Search for the cell housing the specified text and yield its [x, y] center coordinate. 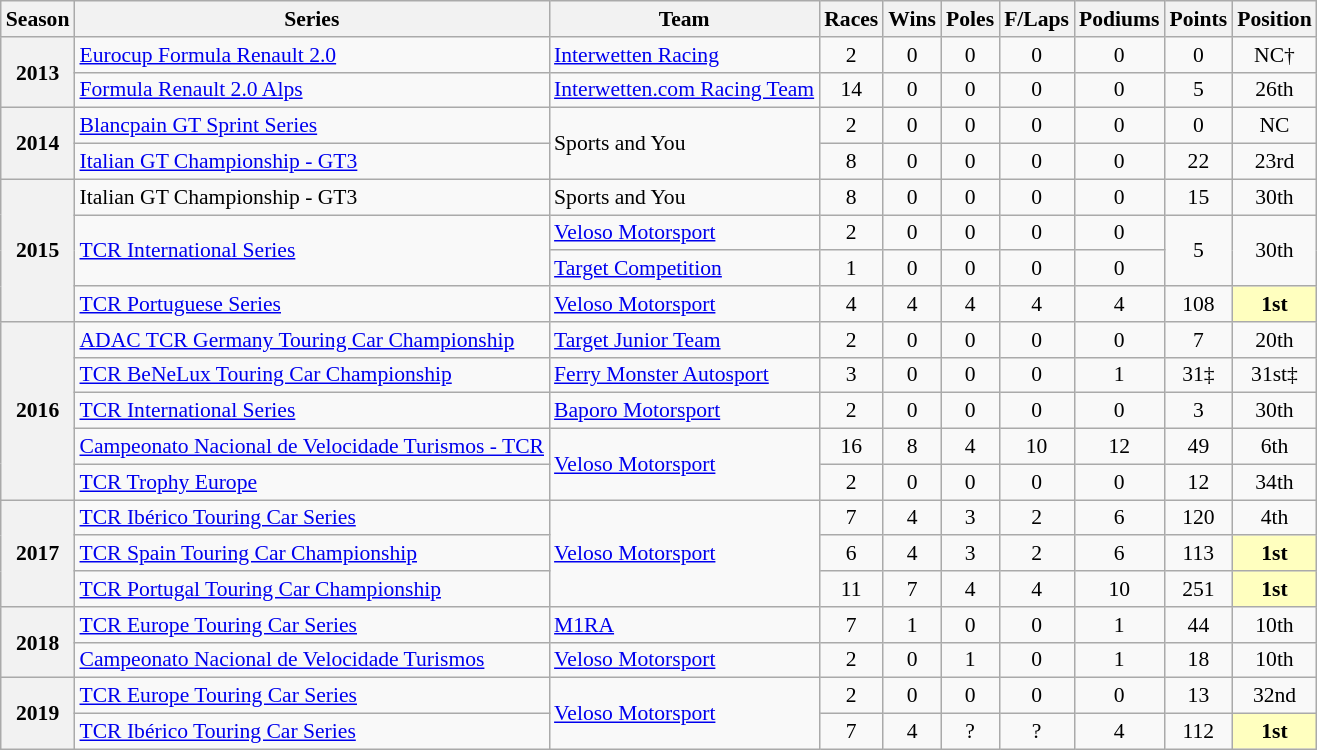
NC† [1274, 55]
16 [851, 447]
Interwetten.com Racing Team [684, 90]
120 [1199, 518]
Races [851, 19]
ADAC TCR Germany Touring Car Championship [312, 340]
2017 [38, 554]
49 [1199, 447]
18 [1199, 660]
20th [1274, 340]
Campeonato Nacional de Velocidade Turismos [312, 660]
Ferry Monster Autosport [684, 375]
2016 [38, 411]
Wins [912, 19]
TCR BeNeLux Touring Car Championship [312, 375]
Poles [970, 19]
Series [312, 19]
22 [1199, 162]
2019 [38, 714]
Position [1274, 19]
Blancpain GT Sprint Series [312, 126]
251 [1199, 589]
26th [1274, 90]
31st‡ [1274, 375]
Interwetten Racing [684, 55]
Points [1199, 19]
2018 [38, 642]
11 [851, 589]
2013 [38, 72]
TCR Spain Touring Car Championship [312, 554]
4th [1274, 518]
Campeonato Nacional de Velocidade Turismos - TCR [312, 447]
TCR Portugal Touring Car Championship [312, 589]
44 [1199, 625]
Formula Renault 2.0 Alps [312, 90]
23rd [1274, 162]
2014 [38, 144]
13 [1199, 696]
32nd [1274, 696]
2015 [38, 250]
14 [851, 90]
Target Junior Team [684, 340]
112 [1199, 732]
M1RA [684, 625]
TCR Trophy Europe [312, 482]
Target Competition [684, 269]
Baporo Motorsport [684, 411]
F/Laps [1036, 19]
Team [684, 19]
34th [1274, 482]
NC [1274, 126]
15 [1199, 197]
31‡ [1199, 375]
TCR Portuguese Series [312, 304]
Eurocup Formula Renault 2.0 [312, 55]
108 [1199, 304]
6th [1274, 447]
Season [38, 19]
113 [1199, 554]
Podiums [1120, 19]
